Identify which cell holds the provided text, then report its (X, Y) central coordinate. 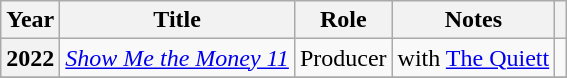
Title (178, 20)
Role (343, 20)
2022 (30, 58)
Show Me the Money 11 (178, 58)
with The Quiett (474, 58)
Notes (474, 20)
Producer (343, 58)
Year (30, 20)
